Capture the cell that displays the provided text and extract its (x, y) central coordinate. 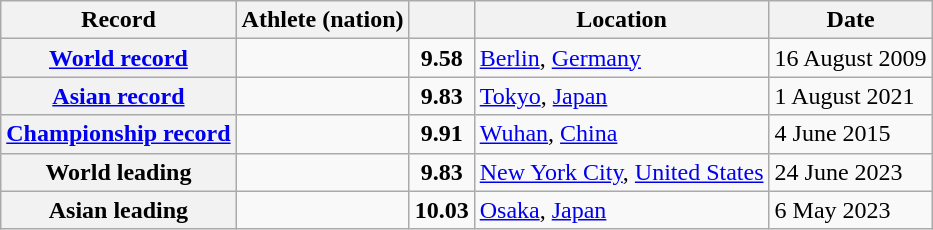
Berlin, Germany (622, 58)
Osaka, Japan (622, 210)
24 June 2023 (850, 172)
10.03 (442, 210)
9.91 (442, 134)
Wuhan, China (622, 134)
Athlete (nation) (322, 20)
1 August 2021 (850, 96)
World record (118, 58)
16 August 2009 (850, 58)
World leading (118, 172)
Tokyo, Japan (622, 96)
Asian leading (118, 210)
Record (118, 20)
Location (622, 20)
Date (850, 20)
9.58 (442, 58)
Asian record (118, 96)
4 June 2015 (850, 134)
6 May 2023 (850, 210)
Championship record (118, 134)
New York City, United States (622, 172)
